Identify which cell holds the provided text, then report its (X, Y) central coordinate. 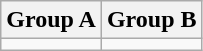
Group A (52, 20)
Group B (152, 20)
